Pinpoint the cell where the given text exists, returning its (x, y) midpoint coordinate. 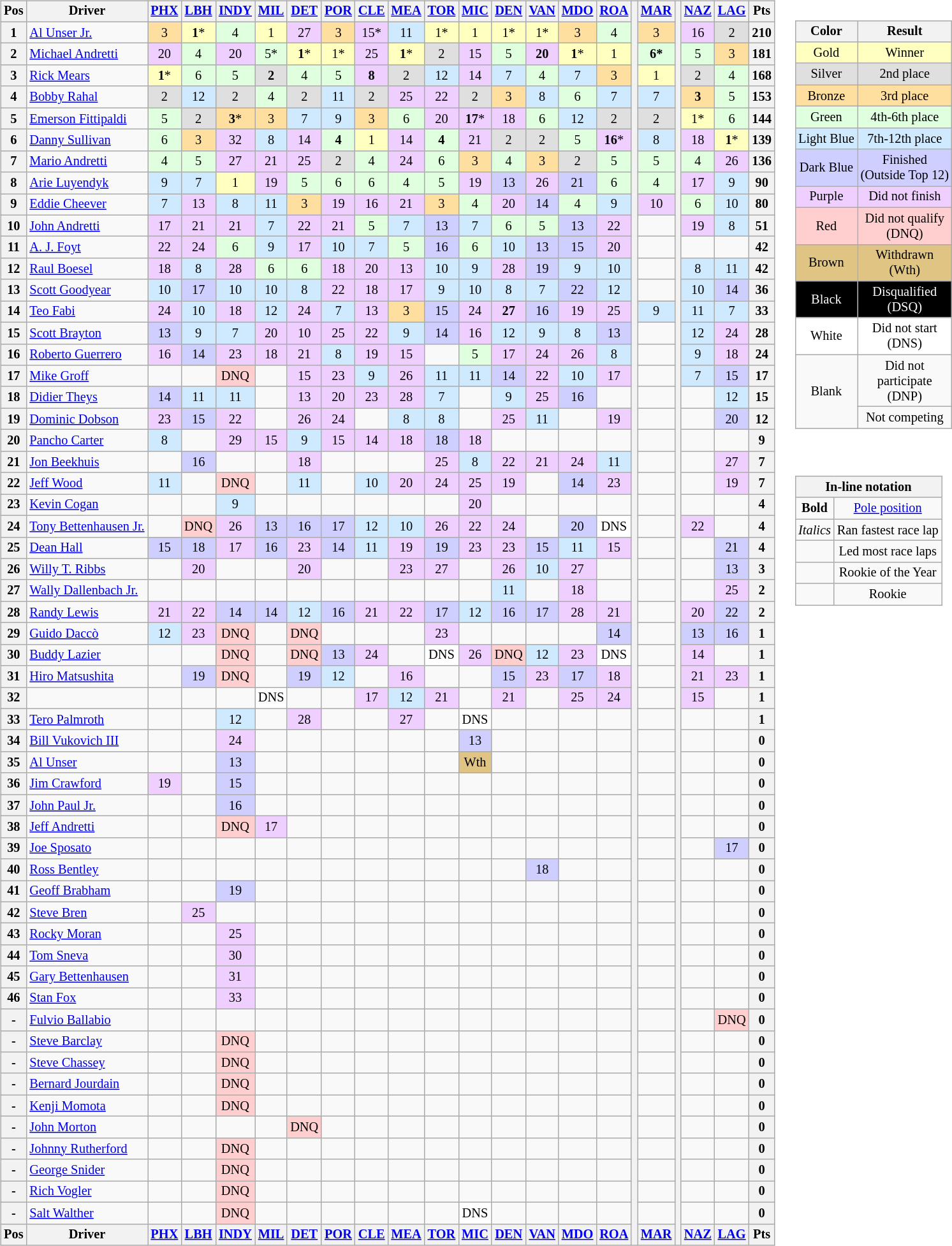
37 (13, 805)
Color (826, 31)
80 (762, 205)
Steve Bren (87, 913)
168 (762, 76)
181 (762, 54)
Danny Sullivan (87, 140)
Scott Brayton (87, 333)
Mike Groff (87, 376)
Dominic Dobson (87, 419)
Did not start(DNS) (905, 336)
Jon Beekhuis (87, 462)
Al Unser Jr. (87, 33)
Bernard Jourdain (87, 1084)
153 (762, 97)
Rookie (888, 594)
Kenji Momota (87, 1106)
Al Unser (87, 763)
3* (235, 119)
John Morton (87, 1127)
Result (905, 31)
Did not finish (905, 197)
John Paul Jr. (87, 805)
Stan Fox (87, 999)
In-line notation (868, 487)
16* (613, 140)
Bronze (826, 96)
139 (762, 140)
Rocky Moran (87, 934)
Italics (815, 530)
John Andretti (87, 226)
Red (826, 226)
136 (762, 161)
43 (13, 934)
Jeff Wood (87, 483)
Tero Palmroth (87, 719)
Not competing (905, 418)
Bill Vukovich III (87, 741)
210 (762, 33)
Rookie of the Year (888, 573)
3rd place (905, 96)
Did notparticipate(DNP) (905, 381)
44 (13, 956)
Bobby Rahal (87, 97)
40 (13, 870)
Ross Bentley (87, 870)
Pole position (888, 508)
34 (13, 741)
Teo Fabi (87, 312)
Blank (826, 392)
7th-12th place (905, 138)
Gold (826, 53)
35 (13, 763)
4th-6th place (905, 117)
38 (13, 827)
144 (762, 119)
Randy Lewis (87, 612)
Hiro Matsushita (87, 677)
39 (13, 848)
Finished(Outside Top 12) (905, 168)
2nd place (905, 74)
Wally Dallenbach Jr. (87, 590)
Scott Goodyear (87, 290)
Purple (826, 197)
Did not qualify(DNQ) (905, 226)
Johnny Rutherford (87, 1148)
45 (13, 977)
Eddie Cheever (87, 205)
Raul Boesel (87, 269)
51 (762, 226)
Tony Bettenhausen Jr. (87, 526)
Arie Luyendyk (87, 183)
Wth (475, 763)
Silver (826, 74)
41 (13, 891)
Disqualified(DSQ) (905, 300)
Dark Blue (826, 168)
Jim Crawford (87, 784)
Dean Hall (87, 548)
Winner (905, 53)
Fulvio Ballabio (87, 1020)
Roberto Guerrero (87, 355)
Gary Bettenhausen (87, 977)
Michael Andretti (87, 54)
Steve Chassey (87, 1063)
Buddy Lazier (87, 655)
46 (13, 999)
Didier Theys (87, 397)
A. J. Foyt (87, 247)
5* (271, 54)
Rick Mears (87, 76)
Joe Sposato (87, 848)
Geoff Brabham (87, 891)
90 (762, 183)
Steve Barclay (87, 1041)
Salt Walther (87, 1213)
Willy T. Ribbs (87, 569)
Kevin Cogan (87, 505)
White (826, 336)
Emerson Fittipaldi (87, 119)
Pancho Carter (87, 441)
Led most race laps (888, 552)
Light Blue (826, 138)
Ran fastest race lap (888, 530)
Bold (815, 508)
George Snider (87, 1170)
15* (372, 33)
Green (826, 117)
Black (826, 300)
Tom Sneva (87, 956)
17* (475, 119)
Withdrawn(Wth) (905, 263)
Jeff Andretti (87, 827)
Brown (826, 263)
Guido Daccò (87, 634)
Rich Vogler (87, 1192)
Mario Andretti (87, 161)
6* (656, 54)
